Return the [x, y] coordinate for the center point of the cell that contains the specified text.  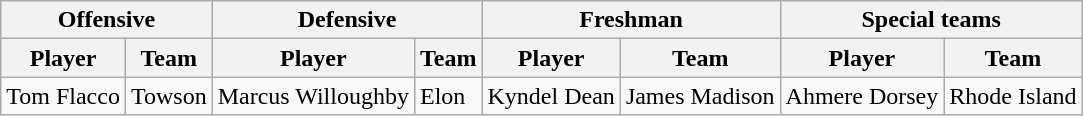
Kyndel Dean [551, 96]
Elon [448, 96]
Defensive [347, 20]
James Madison [700, 96]
Marcus Willoughby [313, 96]
Freshman [631, 20]
Offensive [106, 20]
Ahmere Dorsey [862, 96]
Rhode Island [1013, 96]
Special teams [931, 20]
Towson [168, 96]
Tom Flacco [64, 96]
